For the text-containing cell, return its midpoint in (x, y) coordinate format. 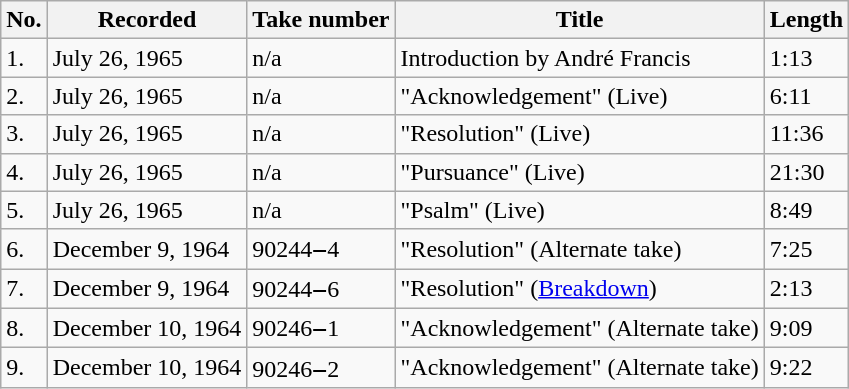
90246‒1 (321, 328)
6:11 (806, 96)
"Psalm" (Live) (580, 210)
9:22 (806, 368)
4. (24, 172)
"Acknowledgement" (Live) (580, 96)
Introduction by André Francis (580, 58)
9. (24, 368)
8. (24, 328)
Length (806, 20)
7. (24, 289)
90246‒2 (321, 368)
90244‒4 (321, 249)
8:49 (806, 210)
9:09 (806, 328)
No. (24, 20)
90244‒6 (321, 289)
5. (24, 210)
Recorded (147, 20)
7:25 (806, 249)
2:13 (806, 289)
"Resolution" (Alternate take) (580, 249)
11:36 (806, 134)
21:30 (806, 172)
Take number (321, 20)
"Resolution" (Live) (580, 134)
6. (24, 249)
"Pursuance" (Live) (580, 172)
Title (580, 20)
"Resolution" (Breakdown) (580, 289)
3. (24, 134)
1:13 (806, 58)
2. (24, 96)
1. (24, 58)
